Scan for the cell matching the given text and deliver its (X, Y) coordinate at center. 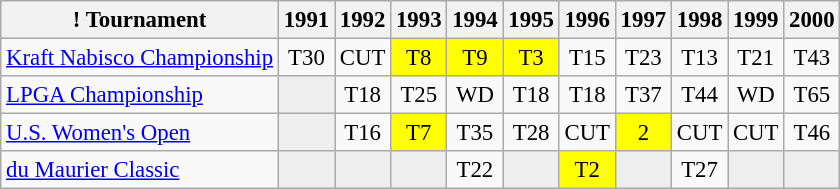
T13 (699, 58)
T65 (812, 95)
1993 (419, 20)
2000 (812, 20)
T15 (587, 58)
T22 (475, 170)
1996 (587, 20)
1997 (643, 20)
T27 (699, 170)
T7 (419, 133)
T23 (643, 58)
LPGA Championship (140, 95)
T9 (475, 58)
T28 (531, 133)
T3 (531, 58)
Kraft Nabisco Championship (140, 58)
1999 (756, 20)
T43 (812, 58)
T25 (419, 95)
T37 (643, 95)
U.S. Women's Open (140, 133)
1998 (699, 20)
T44 (699, 95)
T30 (306, 58)
T16 (363, 133)
! Tournament (140, 20)
T46 (812, 133)
du Maurier Classic (140, 170)
2 (643, 133)
1994 (475, 20)
1991 (306, 20)
T21 (756, 58)
T35 (475, 133)
1992 (363, 20)
1995 (531, 20)
T2 (587, 170)
T8 (419, 58)
